For the text-containing cell, return its midpoint in [x, y] coordinate format. 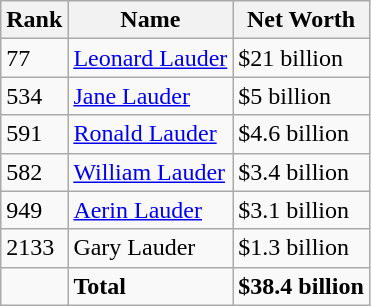
$1.3 billion [301, 248]
582 [34, 172]
534 [34, 96]
Jane Lauder [150, 96]
William Lauder [150, 172]
$38.4 billion [301, 286]
Rank [34, 20]
Name [150, 20]
Aerin Lauder [150, 210]
$4.6 billion [301, 134]
Gary Lauder [150, 248]
Net Worth [301, 20]
77 [34, 58]
$5 billion [301, 96]
2133 [34, 248]
591 [34, 134]
$3.1 billion [301, 210]
Ronald Lauder [150, 134]
Total [150, 286]
$3.4 billion [301, 172]
$21 billion [301, 58]
Leonard Lauder [150, 58]
949 [34, 210]
